Determine the (X, Y) coordinate at the center of the cell enclosing the given text.  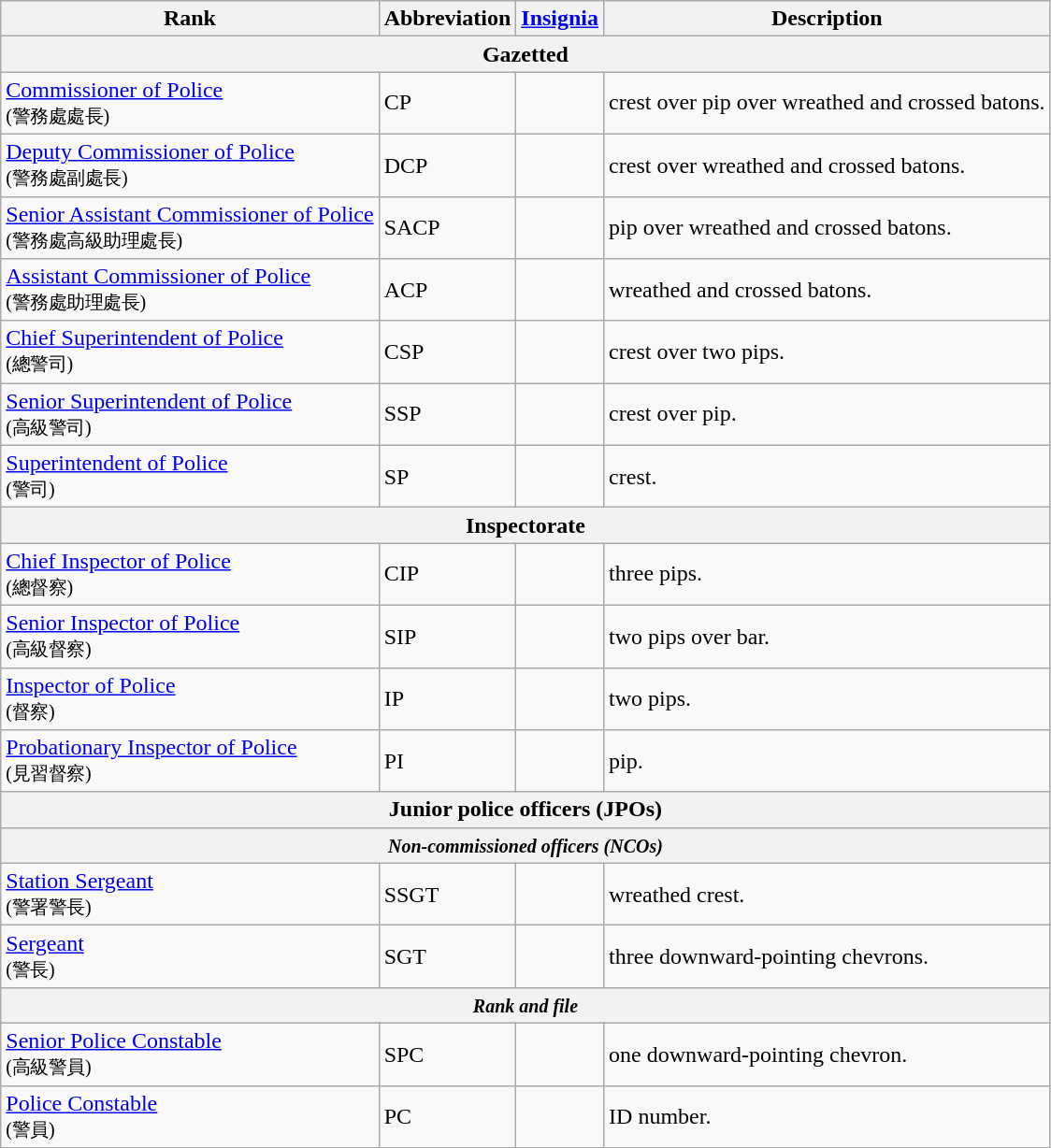
Probationary Inspector of Police (見習督察) (190, 761)
two pips. (828, 699)
SGT (447, 957)
Senior Police Constable (高級警員) (190, 1055)
IP (447, 699)
Gazetted (525, 54)
Assistant Commissioner of Police (警務處助理處長) (190, 290)
SPC (447, 1055)
Superintendent of Police (警司) (190, 477)
Description (828, 19)
Abbreviation (447, 19)
Insignia (560, 19)
SSP (447, 415)
crest over two pips. (828, 352)
Junior police officers (JPOs) (525, 810)
SSGT (447, 894)
crest over pip over wreathed and crossed batons. (828, 103)
PI (447, 761)
DCP (447, 165)
Station Sergeant (警署警長) (190, 894)
CP (447, 103)
SIP (447, 636)
Sergeant (警長) (190, 957)
wreathed crest. (828, 894)
wreathed and crossed batons. (828, 290)
crest over pip. (828, 415)
Rank and file (525, 1005)
three pips. (828, 574)
ACP (447, 290)
Senior Inspector of Police (高級督察) (190, 636)
Inspectorate (525, 525)
SACP (447, 228)
Senior Assistant Commissioner of Police (警務處高級助理處長) (190, 228)
Commissioner of Police (警務處處長) (190, 103)
pip over wreathed and crossed batons. (828, 228)
CIP (447, 574)
three downward-pointing chevrons. (828, 957)
crest. (828, 477)
Senior Superintendent of Police (高級警司) (190, 415)
two pips over bar. (828, 636)
Non-commissioned officers (NCOs) (525, 845)
SP (447, 477)
ID number. (828, 1116)
pip. (828, 761)
one downward-pointing chevron. (828, 1055)
CSP (447, 352)
Chief Inspector of Police (總督察) (190, 574)
PC (447, 1116)
Inspector of Police (督察) (190, 699)
Chief Superintendent of Police (總警司) (190, 352)
Rank (190, 19)
crest over wreathed and crossed batons. (828, 165)
Police Constable (警員) (190, 1116)
Deputy Commissioner of Police (警務處副處長) (190, 165)
